Provide the (x, y) coordinate of the cell's center where the given text is located.  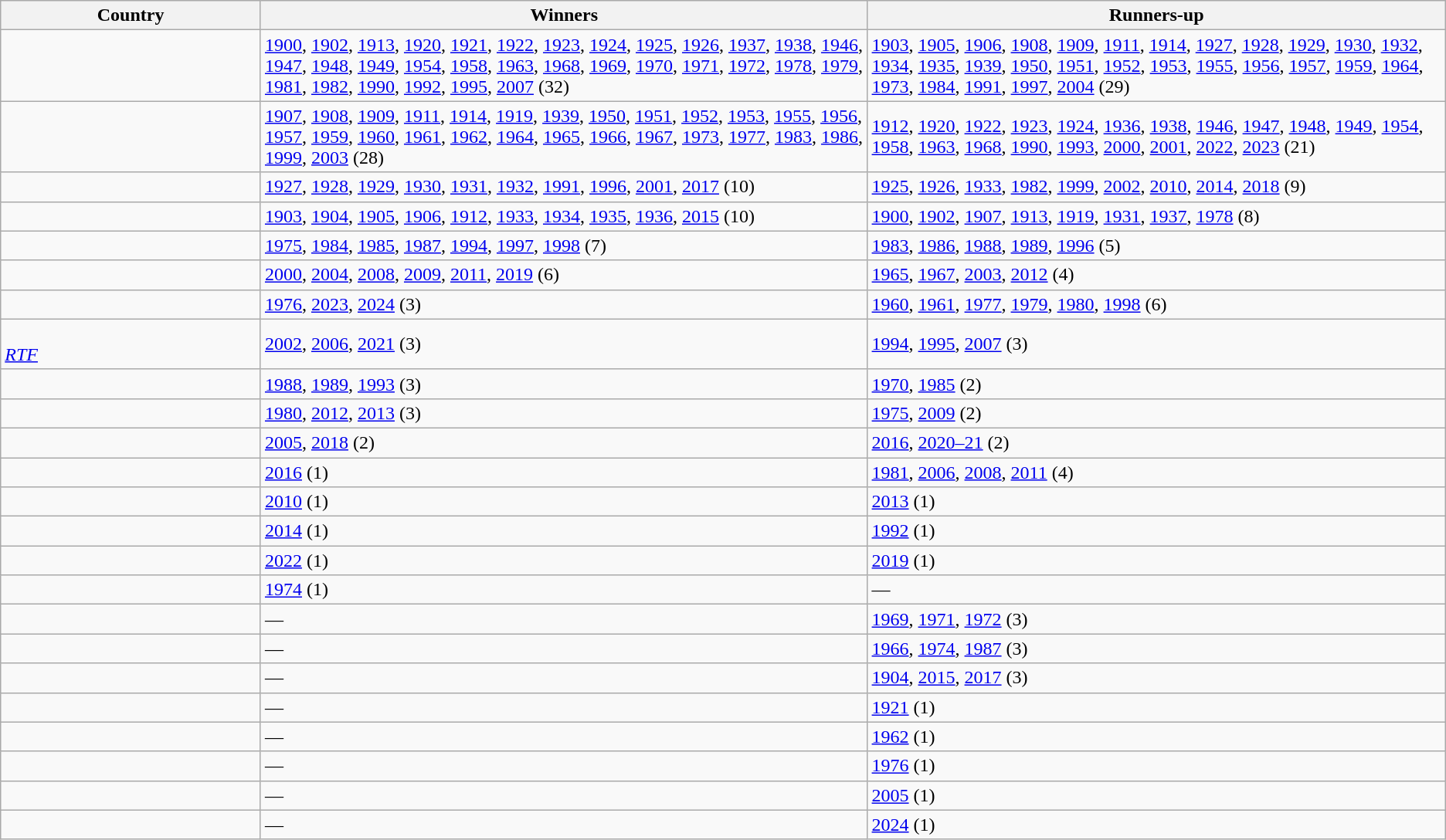
Winners (564, 15)
1994, 1995, 2007 (3) (1156, 344)
1981, 2006, 2008, 2011 (4) (1156, 472)
2014 (1) (564, 531)
2019 (1) (1156, 561)
1976 (1) (1156, 766)
1983, 1986, 1988, 1989, 1996 (5) (1156, 246)
Runners-up (1156, 15)
1925, 1926, 1933, 1982, 1999, 2002, 2010, 2014, 2018 (9) (1156, 187)
1974 (1) (564, 590)
RTF (131, 344)
1975, 2009 (2) (1156, 413)
1965, 1967, 2003, 2012 (4) (1156, 275)
1970, 1985 (2) (1156, 384)
1921 (1) (1156, 707)
1927, 1928, 1929, 1930, 1931, 1932, 1991, 1996, 2001, 2017 (10) (564, 187)
1976, 2023, 2024 (3) (564, 304)
1962 (1) (1156, 737)
1988, 1989, 1993 (3) (564, 384)
1992 (1) (1156, 531)
Country (131, 15)
1975, 1984, 1985, 1987, 1994, 1997, 1998 (7) (564, 246)
1904, 2015, 2017 (3) (1156, 678)
1903, 1904, 1905, 1906, 1912, 1933, 1934, 1935, 1936, 2015 (10) (564, 216)
2002, 2006, 2021 (3) (564, 344)
2016 (1) (564, 472)
2010 (1) (564, 502)
2000, 2004, 2008, 2009, 2011, 2019 (6) (564, 275)
2022 (1) (564, 561)
1900, 1902, 1907, 1913, 1919, 1931, 1937, 1978 (8) (1156, 216)
2005 (1) (1156, 795)
1912, 1920, 1922, 1923, 1924, 1936, 1938, 1946, 1947, 1948, 1949, 1954, 1958, 1963, 1968, 1990, 1993, 2000, 2001, 2022, 2023 (21) (1156, 137)
2024 (1) (1156, 825)
1966, 1974, 1987 (3) (1156, 649)
1960, 1961, 1977, 1979, 1980, 1998 (6) (1156, 304)
1980, 2012, 2013 (3) (564, 413)
2016, 2020–21 (2) (1156, 442)
2005, 2018 (2) (564, 442)
2013 (1) (1156, 502)
1969, 1971, 1972 (3) (1156, 619)
